Return the (x, y) coordinate for the center point of the cell that contains the specified text.  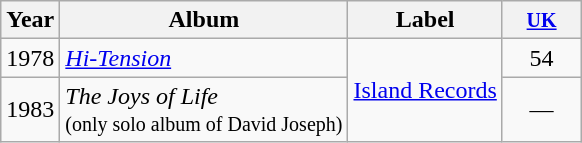
Hi-Tension (204, 58)
1978 (30, 58)
UK (542, 20)
The Joys of Life (only solo album of David Joseph) (204, 110)
1983 (30, 110)
Label (425, 20)
Album (204, 20)
Year (30, 20)
54 (542, 58)
Island Records (425, 90)
— (542, 110)
